Extract the [X, Y] coordinate from the center of the cell holding the provided text.  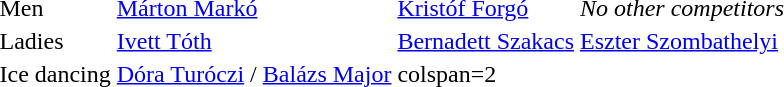
Ivett Tóth [254, 41]
Bernadett Szakacs [486, 41]
